Return [X, Y] of the center of cell containing provided text 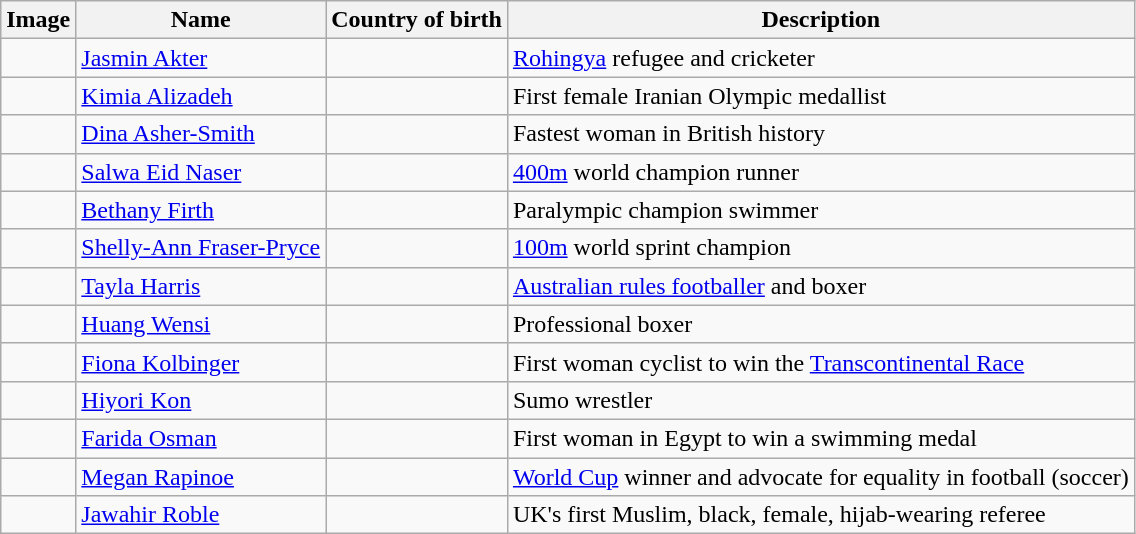
UK's first Muslim, black, female, hijab-wearing referee [820, 515]
Image [38, 20]
First female Iranian Olympic medallist [820, 96]
Dina Asher-Smith [201, 134]
Huang Wensi [201, 324]
Fiona Kolbinger [201, 362]
Description [820, 20]
100m world sprint champion [820, 248]
First woman in Egypt to win a swimming medal [820, 438]
Rohingya refugee and cricketer [820, 58]
Bethany Firth [201, 210]
Jawahir Roble [201, 515]
Paralympic champion swimmer [820, 210]
Jasmin Akter [201, 58]
400m world champion runner [820, 172]
Hiyori Kon [201, 400]
Sumo wrestler [820, 400]
Country of birth [417, 20]
Name [201, 20]
Tayla Harris [201, 286]
Salwa Eid Naser [201, 172]
First woman cyclist to win the Transcontinental Race [820, 362]
Farida Osman [201, 438]
Professional boxer [820, 324]
Kimia Alizadeh [201, 96]
Fastest woman in British history [820, 134]
Megan Rapinoe [201, 477]
World Cup winner and advocate for equality in football (soccer) [820, 477]
Shelly-Ann Fraser-Pryce [201, 248]
Australian rules footballer and boxer [820, 286]
